Return (x, y) of the center of cell containing provided text 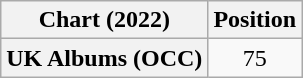
Position (255, 20)
Chart (2022) (104, 20)
75 (255, 58)
UK Albums (OCC) (104, 58)
